Provide the [x, y] coordinate of the cell's center where the given text is located.  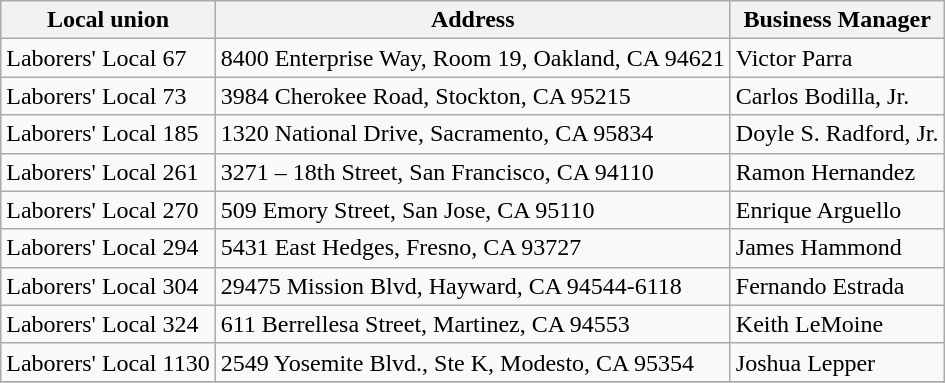
611 Berrellesa Street, Martinez, CA 94553 [472, 324]
James Hammond [837, 248]
Ramon Hernandez [837, 172]
Laborers' Local 270 [108, 210]
5431 East Hedges, Fresno, CA 93727 [472, 248]
3984 Cherokee Road, Stockton, CA 95215 [472, 96]
Laborers' Local 261 [108, 172]
2549 Yosemite Blvd., Ste K, Modesto, CA 95354 [472, 362]
Joshua Lepper [837, 362]
Doyle S. Radford, Jr. [837, 134]
1320 National Drive, Sacramento, CA 95834 [472, 134]
Laborers' Local 294 [108, 248]
29475 Mission Blvd, Hayward, CA 94544-6118 [472, 286]
Fernando Estrada [837, 286]
509 Emory Street, San Jose, CA 95110 [472, 210]
Laborers' Local 73 [108, 96]
Carlos Bodilla, Jr. [837, 96]
Laborers' Local 1130 [108, 362]
Business Manager [837, 20]
8400 Enterprise Way, Room 19, Oakland, CA 94621 [472, 58]
Laborers' Local 67 [108, 58]
Laborers' Local 185 [108, 134]
Enrique Arguello [837, 210]
Address [472, 20]
Local union [108, 20]
3271 – 18th Street, San Francisco, CA 94110 [472, 172]
Victor Parra [837, 58]
Laborers' Local 304 [108, 286]
Keith LeMoine [837, 324]
Laborers' Local 324 [108, 324]
